Extract the [x, y] coordinate from the center of the cell holding the provided text.  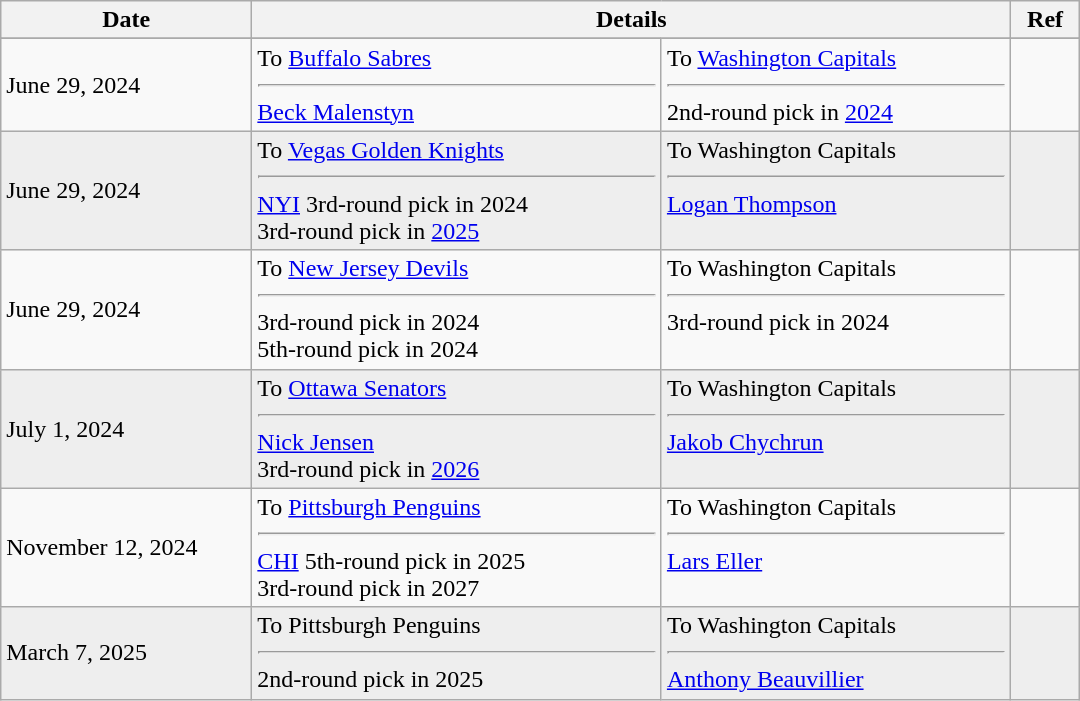
To Washington CapitalsLars Eller [836, 548]
To Washington Capitals2nd-round pick in 2024 [836, 85]
Date [126, 20]
Details [632, 20]
To Ottawa SenatorsNick Jensen3rd-round pick in 2026 [457, 428]
To New Jersey Devils3rd-round pick in 20245th-round pick in 2024 [457, 310]
To Washington CapitalsLogan Thompson [836, 190]
To Vegas Golden KnightsNYI 3rd-round pick in 20243rd-round pick in 2025 [457, 190]
To Pittsburgh Penguins2nd-round pick in 2025 [457, 653]
March 7, 2025 [126, 653]
July 1, 2024 [126, 428]
To Pittsburgh PenguinsCHI 5th-round pick in 20253rd-round pick in 2027 [457, 548]
To Washington CapitalsJakob Chychrun [836, 428]
To Washington CapitalsAnthony Beauvillier [836, 653]
November 12, 2024 [126, 548]
To Buffalo SabresBeck Malenstyn [457, 85]
Ref [1045, 20]
To Washington Capitals3rd-round pick in 2024 [836, 310]
